Locate the cell with the specified text and output its (x, y) center coordinate. 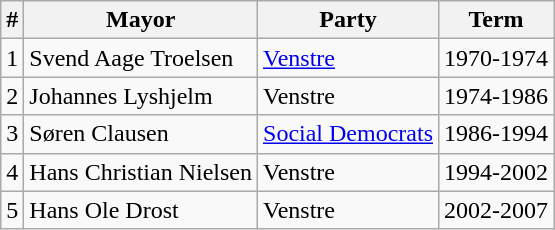
Party (348, 20)
2002-2007 (496, 210)
3 (12, 134)
1 (12, 58)
4 (12, 172)
1986-1994 (496, 134)
Term (496, 20)
Mayor (141, 20)
5 (12, 210)
1994-2002 (496, 172)
Hans Ole Drost (141, 210)
Johannes Lyshjelm (141, 96)
# (12, 20)
1970-1974 (496, 58)
Søren Clausen (141, 134)
Hans Christian Nielsen (141, 172)
1974-1986 (496, 96)
Social Democrats (348, 134)
Svend Aage Troelsen (141, 58)
2 (12, 96)
